Search for the cell housing the specified text and yield its [x, y] center coordinate. 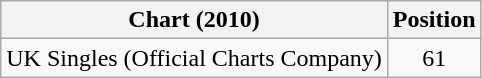
UK Singles (Official Charts Company) [194, 58]
61 [434, 58]
Position [434, 20]
Chart (2010) [194, 20]
